Determine the [x, y] coordinate at the center of the cell enclosing the given text.  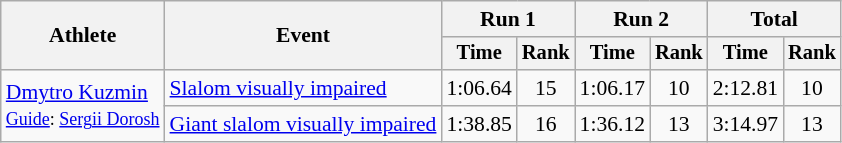
Giant slalom visually impaired [304, 124]
1:36.12 [612, 124]
1:38.85 [478, 124]
Run 1 [508, 19]
Run 2 [642, 19]
2:12.81 [746, 88]
Slalom visually impaired [304, 88]
16 [546, 124]
Athlete [83, 36]
Total [774, 19]
Event [304, 36]
3:14.97 [746, 124]
Dmytro KuzminGuide: Sergii Dorosh [83, 106]
15 [546, 88]
1:06.17 [612, 88]
1:06.64 [478, 88]
